Provide the (X, Y) coordinate of the cell's center where the given text is located.  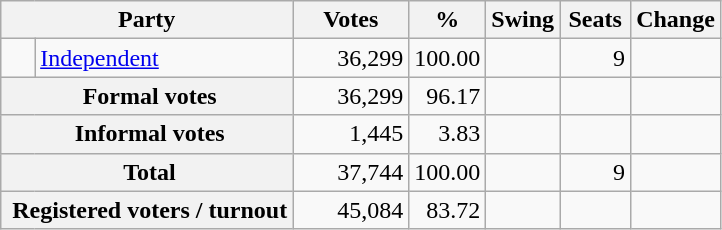
3.83 (448, 134)
Swing (523, 20)
45,084 (351, 210)
Independent (164, 58)
1,445 (351, 134)
Seats (596, 20)
Informal votes (147, 134)
96.17 (448, 96)
Registered voters / turnout (147, 210)
Votes (351, 20)
83.72 (448, 210)
% (448, 20)
Party (147, 20)
Total (147, 172)
37,744 (351, 172)
Formal votes (147, 96)
Change (676, 20)
